Search for the cell housing the specified text and yield its [X, Y] center coordinate. 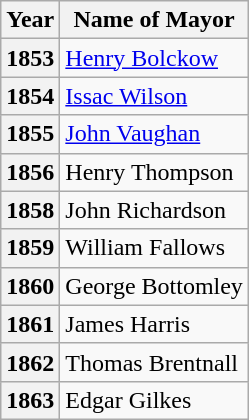
1855 [30, 134]
Name of Mayor [154, 20]
1858 [30, 210]
William Fallows [154, 248]
Henry Thompson [154, 172]
Edgar Gilkes [154, 400]
1860 [30, 286]
Year [30, 20]
1856 [30, 172]
1854 [30, 96]
James Harris [154, 324]
John Richardson [154, 210]
1863 [30, 400]
1862 [30, 362]
John Vaughan [154, 134]
1861 [30, 324]
1859 [30, 248]
Issac Wilson [154, 96]
George Bottomley [154, 286]
Henry Bolckow [154, 58]
Thomas Brentnall [154, 362]
1853 [30, 58]
